Extract the [x, y] coordinate from the center of the cell holding the provided text.  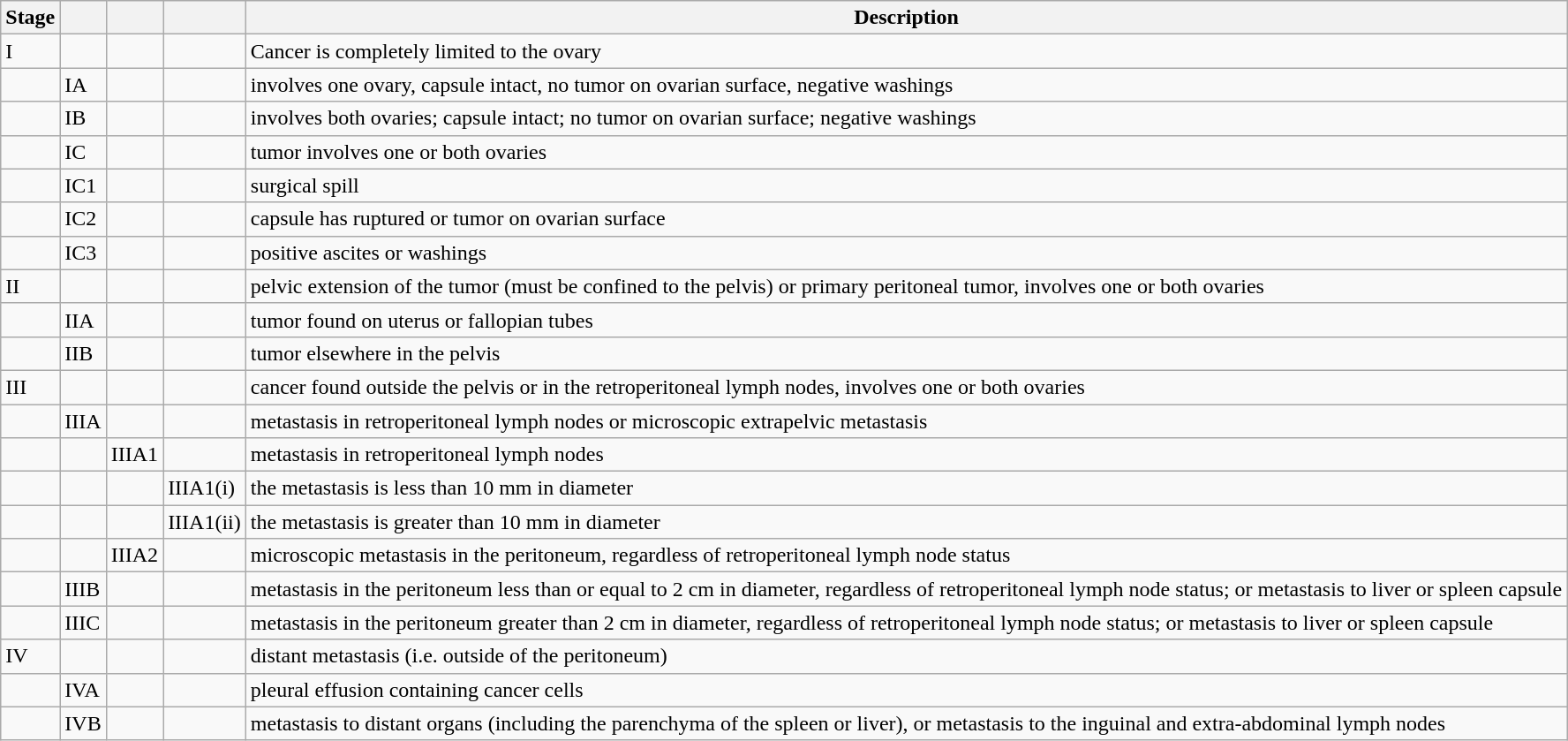
IB [83, 118]
metastasis to distant organs (including the parenchyma of the spleen or liver), or metastasis to the inguinal and extra-abdominal lymph nodes [906, 723]
IIIB [83, 589]
III [30, 387]
cancer found outside the pelvis or in the retroperitoneal lymph nodes, involves one or both ovaries [906, 387]
capsule has ruptured or tumor on ovarian surface [906, 219]
IC2 [83, 219]
tumor involves one or both ovaries [906, 152]
IIIA1(ii) [205, 522]
IIIA1(i) [205, 488]
tumor found on uterus or fallopian tubes [906, 320]
surgical spill [906, 185]
IVB [83, 723]
the metastasis is less than 10 mm in diameter [906, 488]
distant metastasis (i.e. outside of the peritoneum) [906, 656]
the metastasis is greater than 10 mm in diameter [906, 522]
IC3 [83, 253]
IIIC [83, 623]
involves one ovary, capsule intact, no tumor on ovarian surface, negative washings [906, 85]
microscopic metastasis in the peritoneum, regardless of retroperitoneal lymph node status [906, 556]
II [30, 286]
IIA [83, 320]
metastasis in retroperitoneal lymph nodes or microscopic extrapelvic metastasis [906, 421]
Cancer is completely limited to the ovary [906, 51]
IC1 [83, 185]
pelvic extension of the tumor (must be confined to the pelvis) or primary peritoneal tumor, involves one or both ovaries [906, 286]
metastasis in the peritoneum greater than 2 cm in diameter, regardless of retroperitoneal lymph node status; or metastasis to liver or spleen capsule [906, 623]
Stage [30, 18]
IIIA2 [134, 556]
IV [30, 656]
IVA [83, 690]
metastasis in retroperitoneal lymph nodes [906, 455]
IIIA [83, 421]
tumor elsewhere in the pelvis [906, 353]
pleural effusion containing cancer cells [906, 690]
positive ascites or washings [906, 253]
IIIA1 [134, 455]
IC [83, 152]
I [30, 51]
IA [83, 85]
Description [906, 18]
involves both ovaries; capsule intact; no tumor on ovarian surface; negative washings [906, 118]
IIB [83, 353]
